For the text-containing cell, return its midpoint in (X, Y) coordinate format. 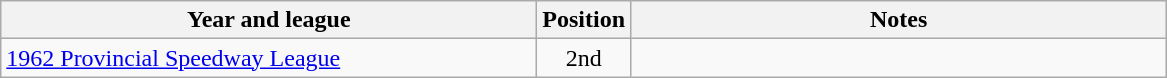
Notes (899, 20)
2nd (584, 58)
1962 Provincial Speedway League (269, 58)
Year and league (269, 20)
Position (584, 20)
